Capture the cell that displays the provided text and extract its [x, y] central coordinate. 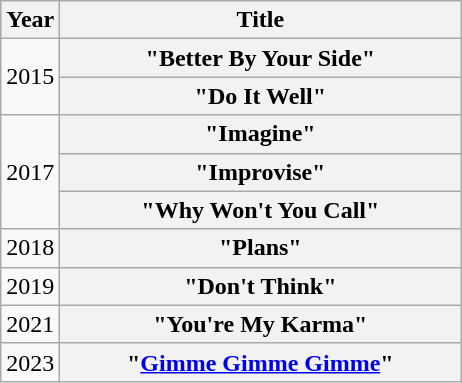
"Better By Your Side" [260, 58]
"Don't Think" [260, 286]
"Imagine" [260, 134]
Title [260, 20]
"Gimme Gimme Gimme" [260, 362]
"Do It Well" [260, 96]
2018 [30, 248]
Year [30, 20]
2015 [30, 77]
2023 [30, 362]
2017 [30, 172]
"Why Won't You Call" [260, 210]
2021 [30, 324]
2019 [30, 286]
"Improvise" [260, 172]
"Plans" [260, 248]
"You're My Karma" [260, 324]
